Output the (X, Y) coordinate of the center of the cell containing the given text.  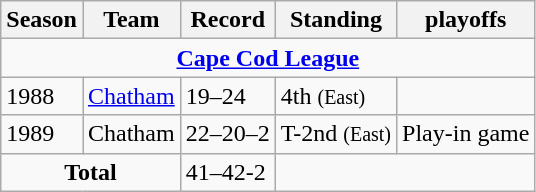
4th (East) (336, 96)
Season (42, 20)
Cape Cod League (268, 58)
19–24 (228, 96)
Team (131, 20)
playoffs (466, 20)
22–20–2 (228, 134)
Play-in game (466, 134)
Total (90, 172)
41–42-2 (228, 172)
Record (228, 20)
Standing (336, 20)
T-2nd (East) (336, 134)
1988 (42, 96)
1989 (42, 134)
